Identify which cell holds the provided text, then report its (x, y) central coordinate. 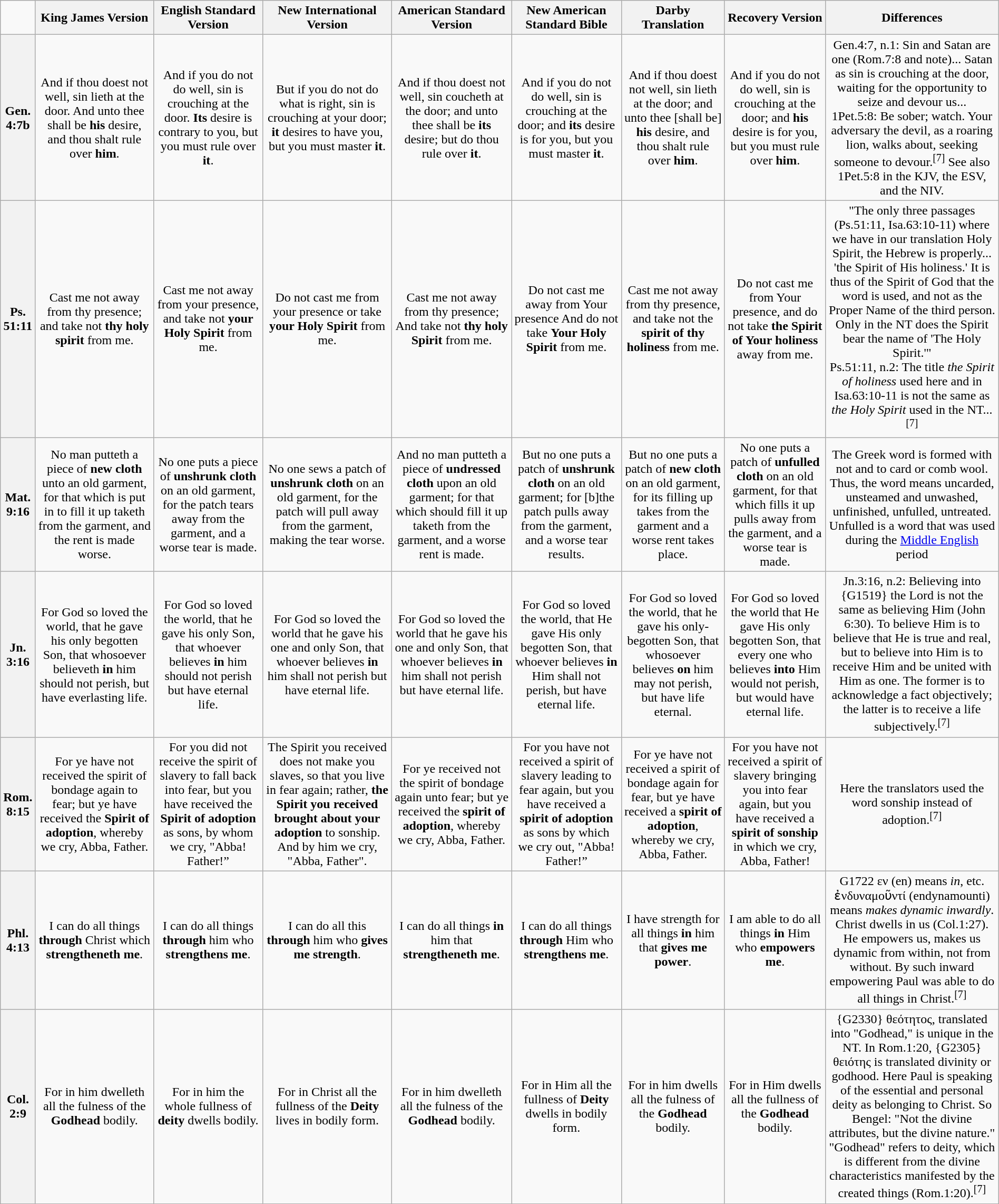
And if thou doest not well, sin lieth at the door. And unto thee shall be his desire, and thou shalt rule over him. (94, 118)
For in him the whole fullness of deity dwells bodily. (208, 1107)
Phl.4:13 (18, 940)
And if you do not do well, sin is crouching at the door; and his desire is for you, but you must rule over him. (775, 118)
Do not cast me away from Your presence And do not take Your Holy Spirit from me. (566, 319)
No one puts a patch of unfulled cloth on an old garment, for that which fills it up pulls away from the garment, and a worse tear is made. (775, 504)
No man putteth a piece of new cloth unto an old garment, for that which is put in to fill it up taketh from the garment, and the rent is made worse. (94, 504)
For in Christ all the fullness of the Deity lives in bodily form. (328, 1107)
Recovery Version (775, 18)
New International Version (328, 18)
I can do all things in him that strengtheneth me. (451, 940)
For God so loved the world that He gave His only begotten Son, that every one who believes into Him would not perish, but would have eternal life. (775, 655)
For in him dwells all the fulness of the Godhead bodily. (673, 1107)
Gen.4:7b (18, 118)
I can do all things through Christ which strengtheneth me. (94, 940)
For God so loved the world, that He gave His only begotten Son, that whoever believes in Him shall not perish, but have eternal life. (566, 655)
Rom.8:15 (18, 804)
But if you do not do what is right, sin is crouching at your door; it desires to have you, but you must master it. (328, 118)
No one puts a piece of unshrunk cloth on an old garment, for the patch tears away from the garment, and a worse tear is made. (208, 504)
Do not cast me from your presence or take your Holy Spirit from me. (328, 319)
Darby Translation (673, 18)
And if thou doest not well, sin lieth at the door; and unto thee [shall be] his desire, and thou shalt rule over him. (673, 118)
For in Him all the fullness of Deity dwells in bodily form. (566, 1107)
For in Him dwells all the fullness of the Godhead bodily. (775, 1107)
Col.2:9 (18, 1107)
But no one puts a patch of unshrunk cloth on an old garment; for [b]the patch pulls away from the garment, and a worse tear results. (566, 504)
English Standard Version (208, 18)
I am able to do all things in Him who empowers me. (775, 940)
Cast me not away from your presence, and take not your Holy Spirit from me. (208, 319)
King James Version (94, 18)
No one sews a patch of unshrunk cloth on an old garment, for the patch will pull away from the garment, making the tear worse. (328, 504)
American Standard Version (451, 18)
I can do all things through Him who strengthens me. (566, 940)
Differences (912, 18)
For ye have not received the spirit of bondage again to fear; but ye have received the Spirit of adoption, whereby we cry, Abba, Father. (94, 804)
And if thou doest not well, sin coucheth at the door; and unto thee shall be its desire; but do thou rule over it. (451, 118)
Jn.3:16 (18, 655)
For you have not received a spirit of slavery bringing you into fear again, but you have received a spirit of sonship in which we cry, Abba, Father! (775, 804)
Cast me not away from thy presence; and take not thy holy spirit from me. (94, 319)
For God so loved the world, that he gave his only begotten Son, that whosoever believeth in him should not perish, but have everlasting life. (94, 655)
For ye have not received a spirit of bondage again for fear, but ye have received a spirit of adoption, whereby we cry, Abba, Father. (673, 804)
Do not cast me from Your presence, and do not take the Spirit of Your holiness away from me. (775, 319)
Mat.9:16 (18, 504)
And if you do not do well, sin is crouching at the door. Its desire is contrary to you, but you must rule over it. (208, 118)
Ps.51:11 (18, 319)
But no one puts a patch of new cloth on an old garment, for its filling up takes from the garment and a worse rent takes place. (673, 504)
I can do all this through him who gives me strength. (328, 940)
For ye received not the spirit of bondage again unto fear; but ye received the spirit of adoption, whereby we cry, Abba, Father. (451, 804)
Here the translators used the word sonship instead of adoption.[7] (912, 804)
For God so loved the world, that he gave his only-begotten Son, that whosoever believes on him may not perish, but have life eternal. (673, 655)
Cast me not away from thy presence; And take not thy holy Spirit from me. (451, 319)
I can do all things through him who strengthens me. (208, 940)
For God so loved the world, that he gave his only Son, that whoever believes in him should not perish but have eternal life. (208, 655)
I have strength for all things in him that gives me power. (673, 940)
And if you do not do well, sin is crouching at the door; and its desire is for you, but you must master it. (566, 118)
Cast me not away from thy presence, and take not the spirit of thy holiness from me. (673, 319)
New American Standard Bible (566, 18)
